Extract the [x, y] coordinate from the center of the cell holding the provided text.  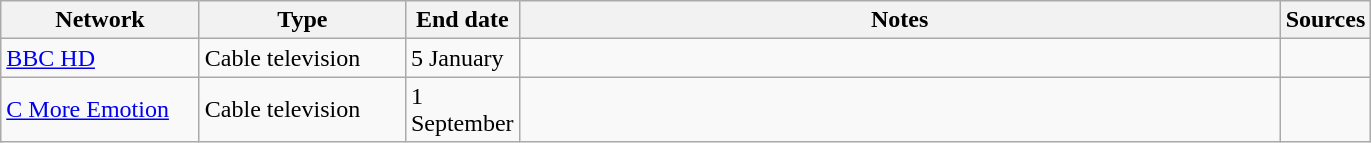
Network [100, 20]
5 January [462, 58]
Sources [1326, 20]
C More Emotion [100, 110]
End date [462, 20]
Notes [900, 20]
Type [302, 20]
1 September [462, 110]
BBC HD [100, 58]
